Search for the cell housing the specified text and yield its (X, Y) center coordinate. 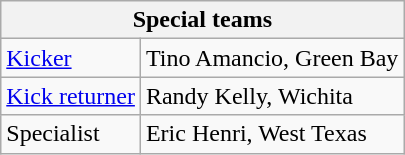
Randy Kelly, Wichita (272, 96)
Kick returner (71, 96)
Specialist (71, 134)
Kicker (71, 58)
Eric Henri, West Texas (272, 134)
Special teams (202, 20)
Tino Amancio, Green Bay (272, 58)
